Determine the [X, Y] coordinate at the center of the cell enclosing the given text.  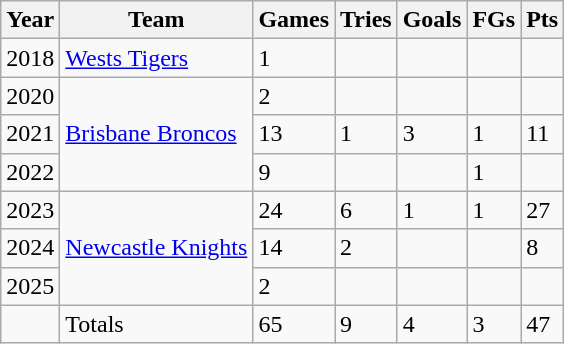
Games [294, 20]
Team [156, 20]
2022 [30, 172]
Wests Tigers [156, 58]
2021 [30, 134]
2020 [30, 96]
2024 [30, 248]
2025 [30, 286]
Newcastle Knights [156, 248]
14 [294, 248]
6 [366, 210]
FGs [494, 20]
Tries [366, 20]
24 [294, 210]
2018 [30, 58]
8 [542, 248]
Brisbane Broncos [156, 134]
2023 [30, 210]
Pts [542, 20]
65 [294, 324]
11 [542, 134]
Year [30, 20]
13 [294, 134]
4 [432, 324]
Goals [432, 20]
27 [542, 210]
47 [542, 324]
Totals [156, 324]
